Detect which cell encompasses the target text, then output its [X, Y] center coordinate. 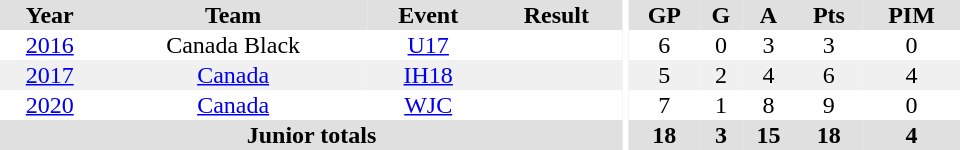
Result [556, 15]
PIM [912, 15]
9 [829, 105]
2017 [50, 75]
Canada Black [234, 45]
Pts [829, 15]
2016 [50, 45]
G [721, 15]
7 [664, 105]
GP [664, 15]
A [768, 15]
WJC [428, 105]
8 [768, 105]
Junior totals [312, 135]
IH18 [428, 75]
Team [234, 15]
1 [721, 105]
U17 [428, 45]
2020 [50, 105]
Year [50, 15]
2 [721, 75]
Event [428, 15]
5 [664, 75]
15 [768, 135]
